Locate the cell with the specified text and output its [x, y] center coordinate. 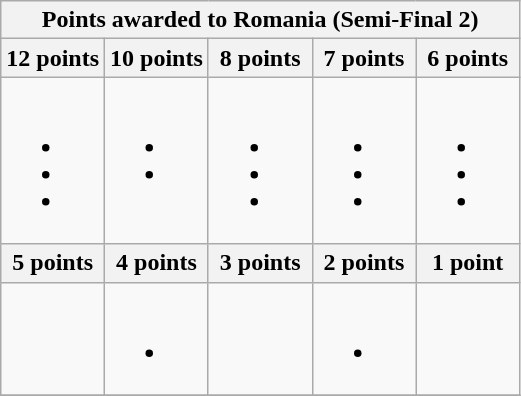
6 points [468, 58]
2 points [364, 263]
3 points [260, 263]
10 points [157, 58]
1 point [468, 263]
Points awarded to Romania (Semi-Final 2) [260, 20]
12 points [53, 58]
5 points [53, 263]
4 points [157, 263]
8 points [260, 58]
7 points [364, 58]
